Scan for the cell matching the given text and deliver its (X, Y) coordinate at center. 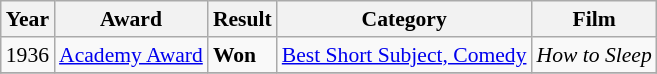
Academy Award (131, 55)
Category (404, 19)
Film (594, 19)
Award (131, 19)
Best Short Subject, Comedy (404, 55)
Won (242, 55)
How to Sleep (594, 55)
1936 (28, 55)
Result (242, 19)
Year (28, 19)
